Find where the given text appears and provide that cell's center as [X, Y] coordinate. 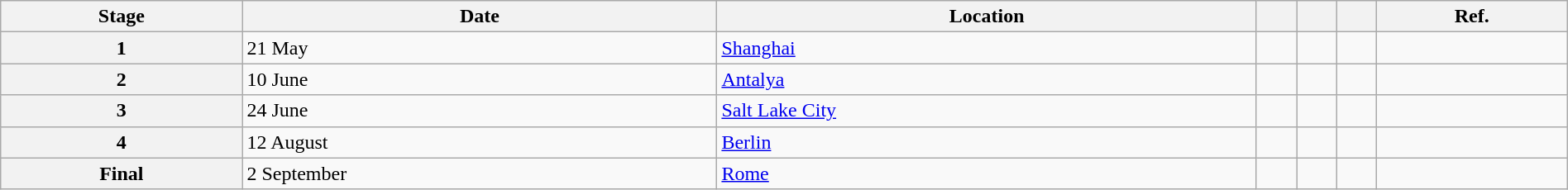
Date [480, 17]
4 [122, 142]
1 [122, 48]
Berlin [987, 142]
21 May [480, 48]
Rome [987, 173]
Shanghai [987, 48]
10 June [480, 79]
Ref. [1472, 17]
Salt Lake City [987, 111]
Antalya [987, 79]
2 September [480, 173]
24 June [480, 111]
2 [122, 79]
Location [987, 17]
3 [122, 111]
Final [122, 173]
Stage [122, 17]
12 August [480, 142]
